Return the [x, y] coordinate for the center point of the cell that contains the specified text.  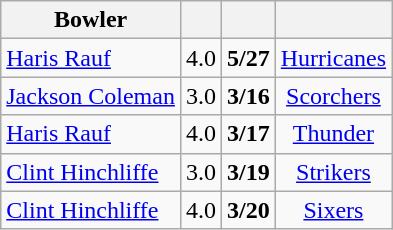
5/27 [249, 58]
3/19 [249, 172]
3/20 [249, 210]
Sixers [333, 210]
3/16 [249, 96]
Hurricanes [333, 58]
Bowler [91, 20]
Thunder [333, 134]
Jackson Coleman [91, 96]
Strikers [333, 172]
3/17 [249, 134]
Scorchers [333, 96]
